Pinpoint the cell where the given text exists, returning its [x, y] midpoint coordinate. 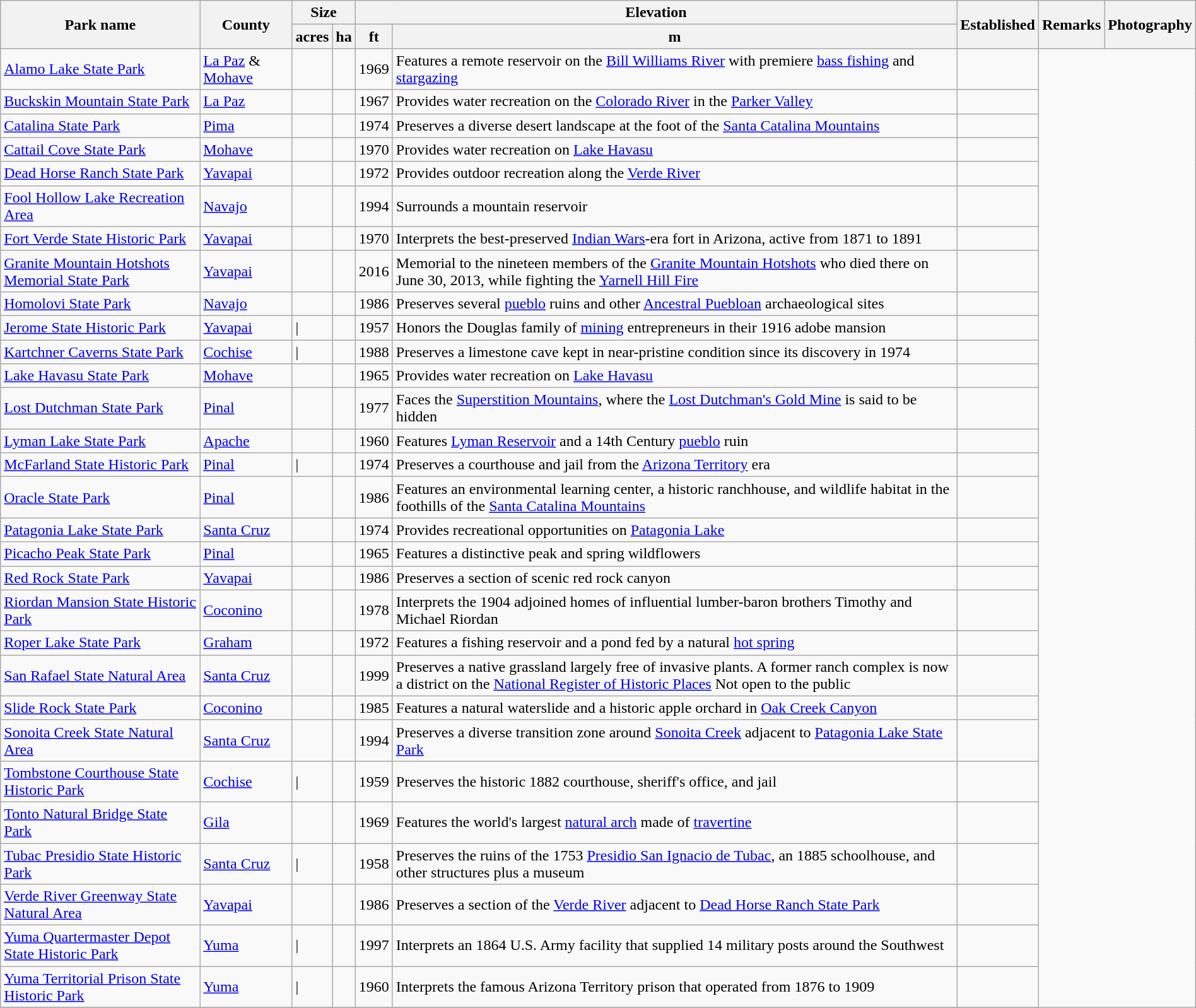
San Rafael State Natural Area [100, 675]
1977 [373, 409]
Interprets an 1864 U.S. Army facility that supplied 14 military posts around the Southwest [674, 946]
Interprets the best-preserved Indian Wars-era fort in Arizona, active from 1871 to 1891 [674, 238]
Slide Rock State Park [100, 708]
Memorial to the nineteen members of the Granite Mountain Hotshots who died there on June 30, 2013, while fighting the Yarnell Hill Fire [674, 271]
Patagonia Lake State Park [100, 530]
Verde River Greenway State Natural Area [100, 905]
Interprets the famous Arizona Territory prison that operated from 1876 to 1909 [674, 987]
1958 [373, 863]
Lyman Lake State Park [100, 441]
Cattail Cove State Park [100, 149]
1959 [373, 781]
Oracle State Park [100, 497]
Preserves the historic 1882 courthouse, sheriff's office, and jail [674, 781]
acres [312, 37]
Homolovi State Park [100, 303]
2016 [373, 271]
Red Rock State Park [100, 578]
Faces the Superstition Mountains, where the Lost Dutchman's Gold Mine is said to be hidden [674, 409]
Photography [1150, 25]
1978 [373, 611]
Features a natural waterslide and a historic apple orchard in Oak Creek Canyon [674, 708]
Features a remote reservoir on the Bill Williams River with premiere bass fishing and stargazing [674, 69]
Kartchner Caverns State Park [100, 351]
Preserves a section of the Verde River adjacent to Dead Horse Ranch State Park [674, 905]
1999 [373, 675]
La Paz & Mohave [246, 69]
Roper Lake State Park [100, 643]
Tonto Natural Bridge State Park [100, 823]
Granite Mountain Hotshots Memorial State Park [100, 271]
Fool Hollow Lake Recreation Area [100, 206]
1967 [373, 102]
Preserves a limestone cave kept in near-pristine condition since its discovery in 1974 [674, 351]
1957 [373, 327]
ft [373, 37]
Fort Verde State Historic Park [100, 238]
1997 [373, 946]
Features a distinctive peak and spring wildflowers [674, 554]
Tubac Presidio State Historic Park [100, 863]
Buckskin Mountain State Park [100, 102]
Features an environmental learning center, a historic ranchhouse, and wildlife habitat in the foothills of the Santa Catalina Mountains [674, 497]
Catalina State Park [100, 126]
Preserves a diverse transition zone around Sonoita Creek adjacent to Patagonia Lake State Park [674, 741]
Features a fishing reservoir and a pond fed by a natural hot spring [674, 643]
Lake Havasu State Park [100, 376]
Tombstone Courthouse State Historic Park [100, 781]
Alamo Lake State Park [100, 69]
McFarland State Historic Park [100, 465]
Provides outdoor recreation along the Verde River [674, 173]
Gila [246, 823]
Preserves several pueblo ruins and other Ancestral Puebloan archaeological sites [674, 303]
Established [998, 25]
Dead Horse Ranch State Park [100, 173]
Provides recreational opportunities on Patagonia Lake [674, 530]
Size [324, 13]
Features Lyman Reservoir and a 14th Century pueblo ruin [674, 441]
Provides water recreation on the Colorado River in the Parker Valley [674, 102]
Sonoita Creek State Natural Area [100, 741]
Remarks [1071, 25]
County [246, 25]
Park name [100, 25]
Preserves a diverse desert landscape at the foot of the Santa Catalina Mountains [674, 126]
Jerome State Historic Park [100, 327]
Riordan Mansion State Historic Park [100, 611]
Yuma Territorial Prison State Historic Park [100, 987]
Elevation [656, 13]
1988 [373, 351]
Preserves a courthouse and jail from the Arizona Territory era [674, 465]
Graham [246, 643]
Features the world's largest natural arch made of travertine [674, 823]
Yuma Quartermaster Depot State Historic Park [100, 946]
Pima [246, 126]
Interprets the 1904 adjoined homes of influential lumber-baron brothers Timothy and Michael Riordan [674, 611]
1985 [373, 708]
La Paz [246, 102]
Apache [246, 441]
m [674, 37]
Picacho Peak State Park [100, 554]
ha [344, 37]
Lost Dutchman State Park [100, 409]
Preserves a section of scenic red rock canyon [674, 578]
Honors the Douglas family of mining entrepreneurs in their 1916 adobe mansion [674, 327]
Surrounds a mountain reservoir [674, 206]
Preserves the ruins of the 1753 Presidio San Ignacio de Tubac, an 1885 schoolhouse, and other structures plus a museum [674, 863]
